From the cell containing the given text, extract its center point as [x, y] coordinate. 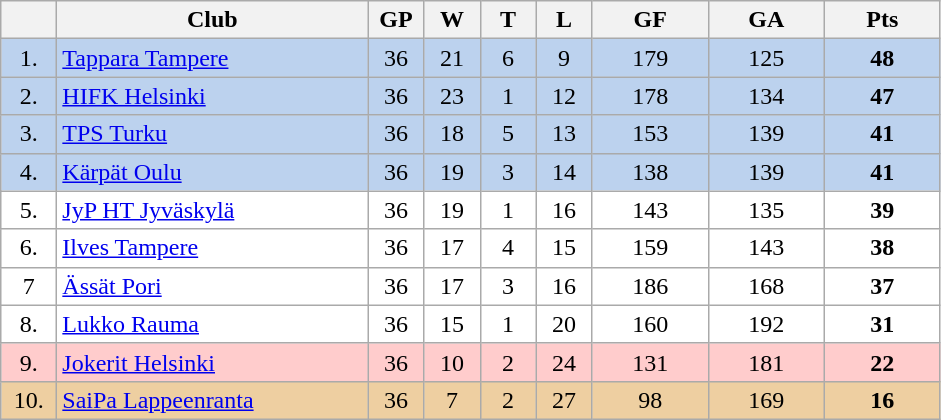
Tappara Tampere [212, 58]
T [508, 20]
JyP HT Jyväskylä [212, 210]
12 [564, 96]
W [452, 20]
Club [212, 20]
1. [29, 58]
37 [882, 286]
23 [452, 96]
192 [766, 324]
10 [452, 362]
159 [650, 248]
6 [508, 58]
131 [650, 362]
181 [766, 362]
2. [29, 96]
31 [882, 324]
L [564, 20]
Ilves Tampere [212, 248]
Lukko Rauma [212, 324]
153 [650, 134]
179 [650, 58]
Pts [882, 20]
8. [29, 324]
Kärpät Oulu [212, 172]
168 [766, 286]
39 [882, 210]
134 [766, 96]
Ässät Pori [212, 286]
186 [650, 286]
HIFK Helsinki [212, 96]
GP [396, 20]
125 [766, 58]
38 [882, 248]
4. [29, 172]
178 [650, 96]
SaiPa Lappeenranta [212, 400]
22 [882, 362]
5. [29, 210]
9 [564, 58]
169 [766, 400]
160 [650, 324]
48 [882, 58]
14 [564, 172]
6. [29, 248]
135 [766, 210]
13 [564, 134]
18 [452, 134]
21 [452, 58]
20 [564, 324]
GA [766, 20]
47 [882, 96]
TPS Turku [212, 134]
138 [650, 172]
Jokerit Helsinki [212, 362]
4 [508, 248]
24 [564, 362]
GF [650, 20]
10. [29, 400]
3. [29, 134]
5 [508, 134]
98 [650, 400]
27 [564, 400]
9. [29, 362]
